For the text-containing cell, return its midpoint in [x, y] coordinate format. 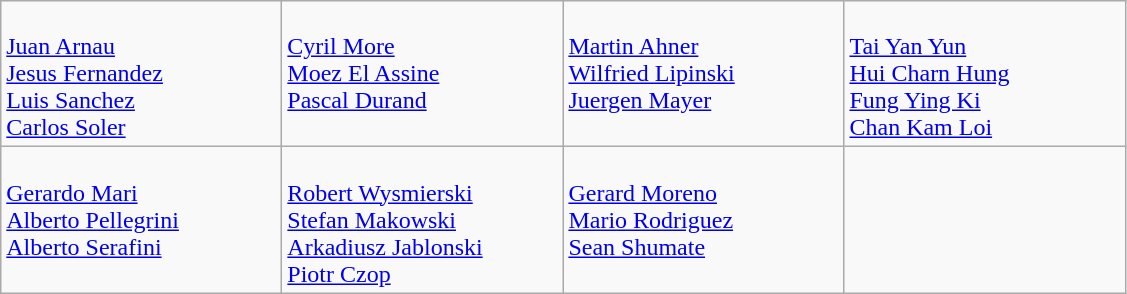
Gerardo MariAlberto PellegriniAlberto Serafini [142, 220]
Martin AhnerWilfried LipinskiJuergen Mayer [704, 74]
Robert WysmierskiStefan MakowskiArkadiusz JablonskiPiotr Czop [422, 220]
Gerard MorenoMario RodriguezSean Shumate [704, 220]
Tai Yan YunHui Charn HungFung Ying KiChan Kam Loi [984, 74]
Juan ArnauJesus FernandezLuis SanchezCarlos Soler [142, 74]
Cyril MoreMoez El AssinePascal Durand [422, 74]
